Provide the [x, y] coordinate of the cell's center where the given text is located.  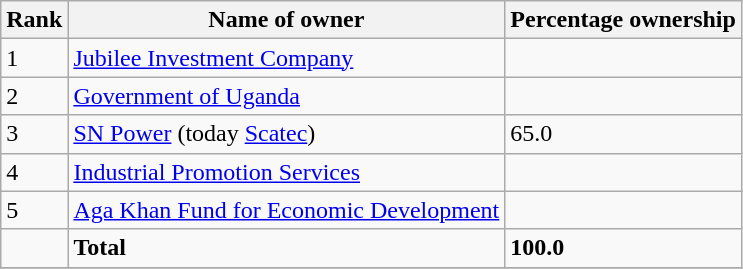
1 [34, 58]
Rank [34, 20]
Jubilee Investment Company [286, 58]
2 [34, 96]
Total [286, 248]
4 [34, 172]
Name of owner [286, 20]
5 [34, 210]
Aga Khan Fund for Economic Development [286, 210]
SN Power (today Scatec) [286, 134]
Government of Uganda [286, 96]
Industrial Promotion Services [286, 172]
3 [34, 134]
100.0 [624, 248]
65.0 [624, 134]
Percentage ownership [624, 20]
